Identify which cell holds the provided text, then report its [x, y] central coordinate. 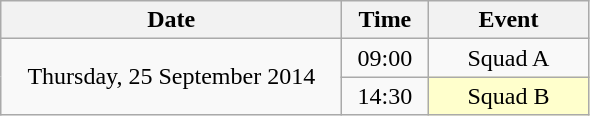
Thursday, 25 September 2014 [172, 77]
Squad A [508, 58]
09:00 [385, 58]
Date [172, 20]
14:30 [385, 96]
Event [508, 20]
Squad B [508, 96]
Time [385, 20]
